From the cell containing the given text, extract its center point as (X, Y) coordinate. 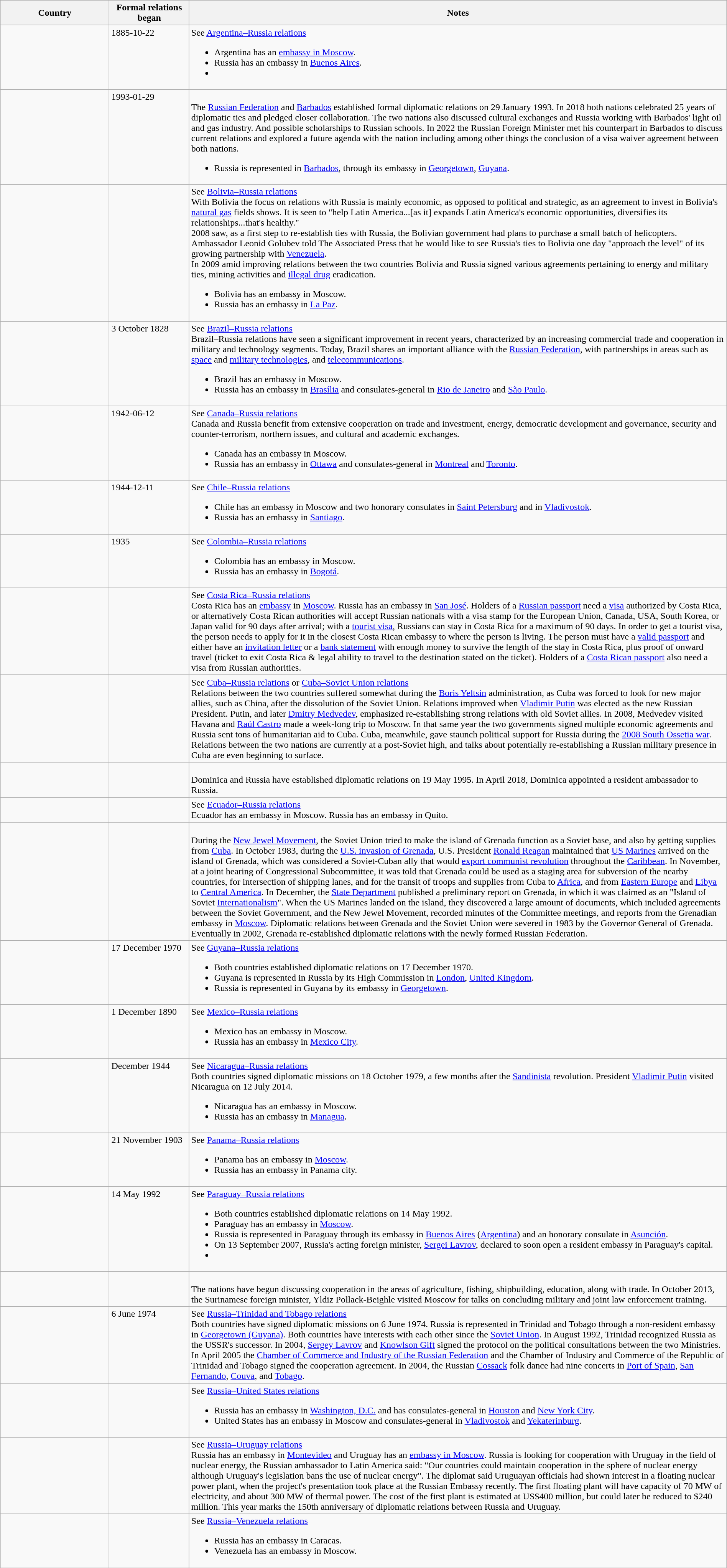
1935 (149, 561)
1944-12-11 (149, 507)
See Russia–Venezuela relationsRussia has an embassy in Caracas.Venezuela has an embassy in Moscow. (458, 1541)
6 June 1974 (149, 1345)
See Mexico–Russia relationsMexico has an embassy in Moscow.Russia has an embassy in Mexico City. (458, 1032)
Notes (458, 13)
1885-10-22 (149, 58)
Dominica and Russia have established diplomatic relations on 19 May 1995. In April 2018, Dominica appointed a resident ambassador to Russia. (458, 780)
See Panama–Russia relationsPanama has an embassy in Moscow.Russia has an embassy in Panama city. (458, 1160)
1 December 1890 (149, 1032)
See Colombia–Russia relationsColombia has an embassy in Moscow.Russia has an embassy in Bogotá. (458, 561)
See Ecuador–Russia relationsEcuador has an embassy in Moscow. Russia has an embassy in Quito. (458, 810)
3 October 1828 (149, 364)
17 December 1970 (149, 973)
Formal relations began (149, 13)
December 1944 (149, 1096)
21 November 1903 (149, 1160)
Country (55, 13)
1993-01-29 (149, 137)
14 May 1992 (149, 1229)
1942-06-12 (149, 443)
See Argentina–Russia relationsArgentina has an embassy in Moscow.Russia has an embassy in Buenos Aires. (458, 58)
